Return [x, y] of the center of cell containing provided text 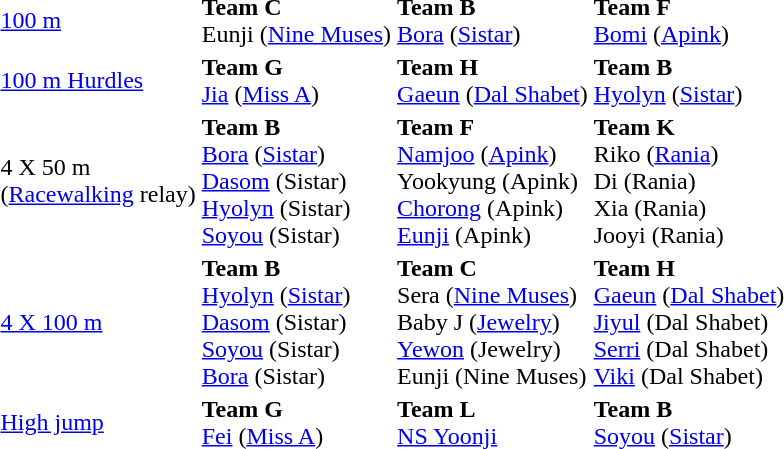
Team GJia (Miss A) [296, 80]
Team HGaeun (Dal Shabet) [493, 80]
Team CSera (Nine Muses)Baby J (Jewelry)Yewon (Jewelry)Eunji (Nine Muses) [493, 322]
Team BBora (Sistar)Dasom (Sistar)Hyolyn (Sistar)Soyou (Sistar) [296, 181]
Team BHyolyn (Sistar)Dasom (Sistar)Soyou (Sistar)Bora (Sistar) [296, 322]
Team FNamjoo (Apink)Yookyung (Apink)Chorong (Apink)Eunji (Apink) [493, 181]
